Determine the (X, Y) coordinate at the center of the cell enclosing the given text.  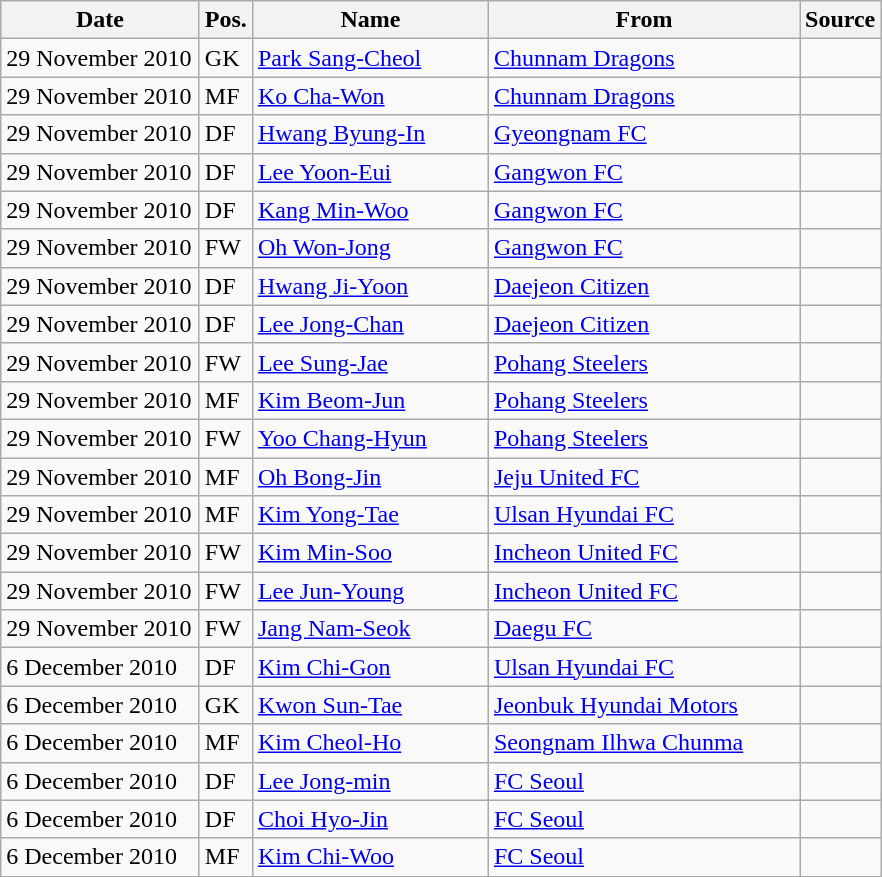
Kim Beom-Jun (370, 400)
Seongnam Ilhwa Chunma (644, 743)
Lee Yoon-Eui (370, 172)
Source (840, 20)
Name (370, 20)
Lee Sung-Jae (370, 362)
Hwang Ji-Yoon (370, 286)
Kim Cheol-Ho (370, 743)
Daegu FC (644, 629)
Kim Chi-Gon (370, 667)
Kim Chi-Woo (370, 857)
Oh Won-Jong (370, 248)
Kim Yong-Tae (370, 515)
From (644, 20)
Pos. (226, 20)
Choi Hyo-Jin (370, 819)
Date (100, 20)
Jeonbuk Hyundai Motors (644, 705)
Kim Min-Soo (370, 553)
Jang Nam-Seok (370, 629)
Oh Bong-Jin (370, 477)
Ko Cha-Won (370, 96)
Hwang Byung-In (370, 134)
Kwon Sun-Tae (370, 705)
Lee Jong-Chan (370, 324)
Yoo Chang-Hyun (370, 438)
Park Sang-Cheol (370, 58)
Kang Min-Woo (370, 210)
Lee Jong-min (370, 781)
Lee Jun-Young (370, 591)
Jeju United FC (644, 477)
Gyeongnam FC (644, 134)
